Locate the cell with the specified text and output its (x, y) center coordinate. 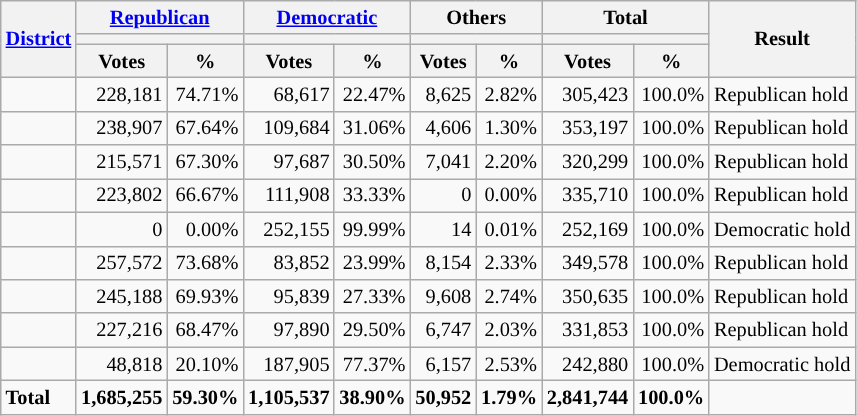
238,907 (122, 128)
245,188 (122, 296)
331,853 (588, 330)
8,625 (443, 94)
6,157 (443, 364)
1.79% (509, 397)
8,154 (443, 263)
69.93% (205, 296)
353,197 (588, 128)
257,572 (122, 263)
305,423 (588, 94)
111,908 (288, 195)
74.71% (205, 94)
1.30% (509, 128)
23.99% (372, 263)
68.47% (205, 330)
2.33% (509, 263)
48,818 (122, 364)
1,685,255 (122, 397)
228,181 (122, 94)
0.01% (509, 229)
252,169 (588, 229)
50,952 (443, 397)
2,841,744 (588, 397)
Result (782, 38)
59.30% (205, 397)
335,710 (588, 195)
320,299 (588, 162)
6,747 (443, 330)
4,606 (443, 128)
2.82% (509, 94)
30.50% (372, 162)
223,802 (122, 195)
20.10% (205, 364)
22.47% (372, 94)
7,041 (443, 162)
2.53% (509, 364)
Others (476, 17)
14 (443, 229)
66.67% (205, 195)
215,571 (122, 162)
187,905 (288, 364)
Republican (160, 17)
99.99% (372, 229)
1,105,537 (288, 397)
2.20% (509, 162)
227,216 (122, 330)
97,890 (288, 330)
38.90% (372, 397)
27.33% (372, 296)
83,852 (288, 263)
73.68% (205, 263)
9,608 (443, 296)
33.33% (372, 195)
350,635 (588, 296)
District (38, 38)
Democratic (326, 17)
349,578 (588, 263)
2.74% (509, 296)
252,155 (288, 229)
68,617 (288, 94)
242,880 (588, 364)
77.37% (372, 364)
109,684 (288, 128)
97,687 (288, 162)
95,839 (288, 296)
67.30% (205, 162)
31.06% (372, 128)
67.64% (205, 128)
29.50% (372, 330)
2.03% (509, 330)
